For the text-containing cell, return its midpoint in [X, Y] coordinate format. 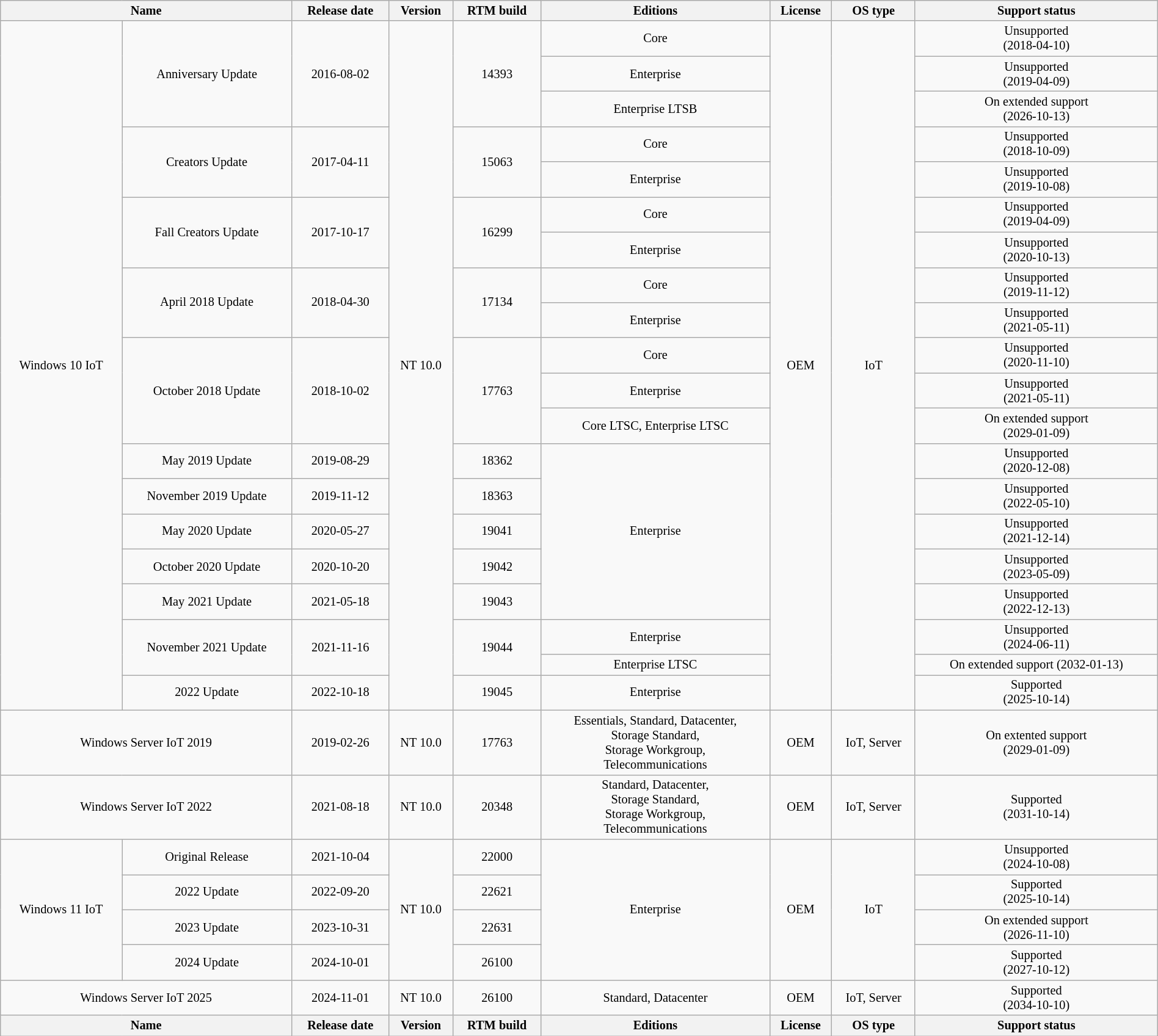
On extended support(2026-10-13) [1036, 109]
2020-05-27 [341, 531]
18363 [497, 496]
Windows Server IoT 2025 [147, 998]
Fall Creators Update [207, 232]
Supported(2031-10-14) [1036, 807]
Unsupported(2021-12-14) [1036, 531]
On extended support (2032-01-13) [1036, 665]
2016-08-02 [341, 73]
Original Release [207, 857]
2018-10-02 [341, 391]
Unsupported(2022-12-13) [1036, 601]
2021-10-04 [341, 857]
Creators Update [207, 161]
18362 [497, 461]
Windows Server IoT 2019 [147, 742]
Unsupported(2024-10-08) [1036, 857]
On extented support(2029-01-09) [1036, 742]
2023-10-31 [341, 927]
Core LTSC, Enterprise LTSC [655, 426]
2021-08-18 [341, 807]
22000 [497, 857]
Supported(2027-10-12) [1036, 962]
On extended support(2029-01-09) [1036, 426]
Enterprise LTSC [655, 665]
May 2019 Update [207, 461]
Essentials, Standard, Datacenter,Storage Standard,Storage Workgroup,Telecommunications [655, 742]
20348 [497, 807]
2017-10-17 [341, 232]
22631 [497, 927]
Anniversary Update [207, 73]
16299 [497, 232]
Windows 11 IoT [61, 910]
Unsupported(2020-10-13) [1036, 250]
Unsupported(2020-12-08) [1036, 461]
2022-09-20 [341, 892]
2024-10-01 [341, 962]
Windows Server IoT 2022 [147, 807]
19044 [497, 647]
2022-10-18 [341, 692]
On extended support(2026-11-10) [1036, 927]
2023 Update [207, 927]
14393 [497, 73]
May 2021 Update [207, 601]
November 2019 Update [207, 496]
15063 [497, 161]
Unsupported(2018-04-10) [1036, 38]
2024-11-01 [341, 998]
17134 [497, 303]
Unsupported(2020-11-10) [1036, 355]
October 2018 Update [207, 391]
November 2021 Update [207, 647]
Unsupported(2019-11-12) [1036, 285]
Unsupported(2022-05-10) [1036, 496]
2017-04-11 [341, 161]
Unsupported(2018-10-09) [1036, 144]
May 2020 Update [207, 531]
Standard, Datacenter [655, 998]
October 2020 Update [207, 567]
19042 [497, 567]
Windows 10 IoT [61, 365]
2019-11-12 [341, 496]
19043 [497, 601]
Unsupported(2019-10-08) [1036, 179]
2018-04-30 [341, 303]
22621 [497, 892]
2021-11-16 [341, 647]
19041 [497, 531]
2019-02-26 [341, 742]
2019-08-29 [341, 461]
2020-10-20 [341, 567]
Standard, Datacenter,Storage Standard,Storage Workgroup,Telecommunications [655, 807]
2021-05-18 [341, 601]
Supported(2034-10-10) [1036, 998]
19045 [497, 692]
Enterprise LTSB [655, 109]
Unsupported(2023-05-09) [1036, 567]
April 2018 Update [207, 303]
2024 Update [207, 962]
Unsupported(2024-06-11) [1036, 637]
